For the text-containing cell, return its midpoint in (X, Y) coordinate format. 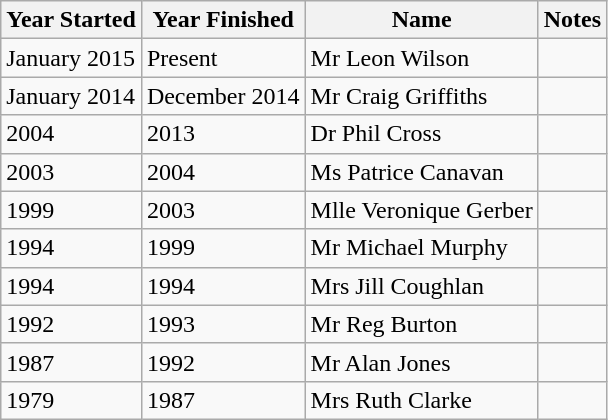
Notes (572, 20)
Mr Reg Burton (422, 324)
Mrs Ruth Clarke (422, 400)
1993 (223, 324)
Mr Leon Wilson (422, 58)
Mr Michael Murphy (422, 248)
January 2015 (72, 58)
Mr Craig Griffiths (422, 96)
Mlle Veronique Gerber (422, 210)
1979 (72, 400)
Year Finished (223, 20)
December 2014 (223, 96)
Year Started (72, 20)
Mr Alan Jones (422, 362)
Mrs Jill Coughlan (422, 286)
Name (422, 20)
2013 (223, 134)
Present (223, 58)
Dr Phil Cross (422, 134)
January 2014 (72, 96)
Ms Patrice Canavan (422, 172)
